Pinpoint the cell where the given text exists, returning its (x, y) midpoint coordinate. 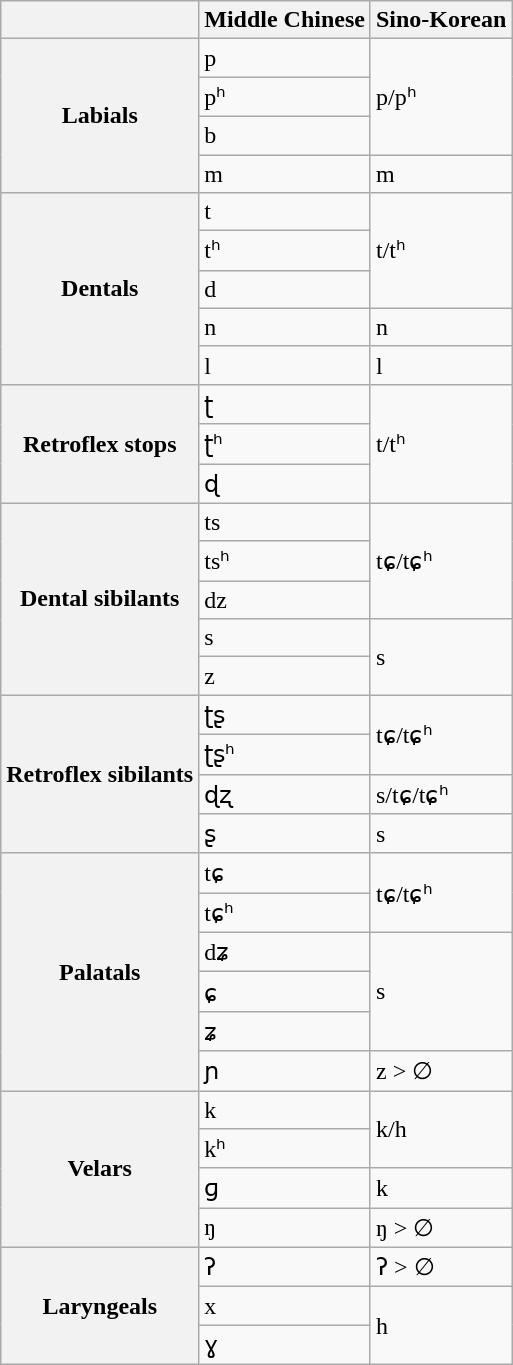
Middle Chinese (285, 20)
ŋ (285, 1228)
ɖ (285, 484)
ɡ (285, 1188)
d (285, 289)
Velars (100, 1168)
Retroflex sibilants (100, 774)
Retroflex stops (100, 444)
tʰ (285, 251)
ʂ (285, 834)
ɖʐ (285, 794)
Dentals (100, 289)
ɕ (285, 992)
s/tɕ/tɕʰ (440, 794)
p (285, 58)
ʔ > ∅ (440, 1267)
b (285, 135)
Laryngeals (100, 1306)
p/pʰ (440, 97)
ɣ (285, 1345)
Sino-Korean (440, 20)
t (285, 212)
ʈ (285, 404)
ts (285, 522)
k/h (440, 1129)
dʑ (285, 952)
tɕʰ (285, 913)
Dental sibilants (100, 599)
ʈʰ (285, 444)
x (285, 1306)
ʈʂʰ (285, 754)
ŋ > ∅ (440, 1228)
z (285, 676)
z > ∅ (440, 1071)
ʑ (285, 1031)
tɕ (285, 873)
ɲ (285, 1071)
dz (285, 600)
Labials (100, 116)
ʈʂ (285, 715)
Palatals (100, 972)
kʰ (285, 1149)
tsʰ (285, 561)
ʔ (285, 1267)
h (440, 1326)
pʰ (285, 97)
